Extract the [X, Y] coordinate from the center of the cell holding the provided text.  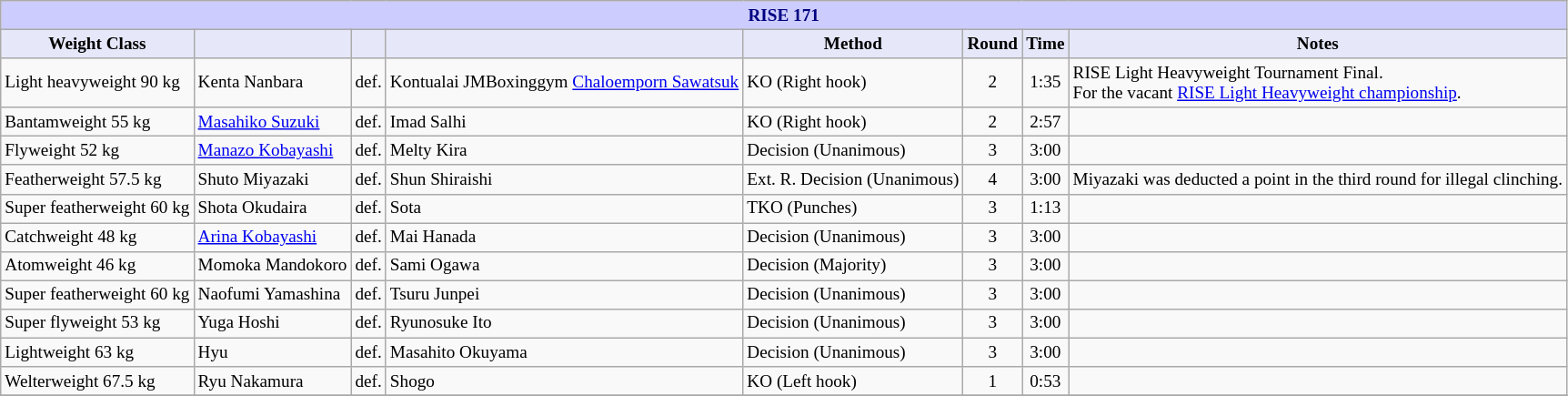
Time [1046, 44]
1:35 [1046, 83]
Decision (Majority) [853, 266]
Hyu [273, 352]
Light heavyweight 90 kg [97, 83]
Shun Shiraishi [564, 179]
Miyazaki was deducted a point in the third round for illegal clinching. [1318, 179]
Tsuru Junpei [564, 295]
Sota [564, 208]
Kontualai JMBoxinggym Chaloemporn Sawatsuk [564, 83]
Ryunosuke Ito [564, 323]
Bantamweight 55 kg [97, 122]
Ext. R. Decision (Unanimous) [853, 179]
Shota Okudaira [273, 208]
Round [993, 44]
Kenta Nanbara [273, 83]
1:13 [1046, 208]
2:57 [1046, 122]
Imad Salhi [564, 122]
RISE 171 [784, 15]
Lightweight 63 kg [97, 352]
Momoka Mandokoro [273, 266]
0:53 [1046, 381]
Ryu Nakamura [273, 381]
TKO (Punches) [853, 208]
Manazo Kobayashi [273, 151]
Catchweight 48 kg [97, 238]
Atomweight 46 kg [97, 266]
RISE Light Heavyweight Tournament Final. For the vacant RISE Light Heavyweight championship. [1318, 83]
4 [993, 179]
1 [993, 381]
Featherweight 57.5 kg [97, 179]
Naofumi Yamashina [273, 295]
Yuga Hoshi [273, 323]
Masahito Okuyama [564, 352]
Method [853, 44]
Flyweight 52 kg [97, 151]
Melty Kira [564, 151]
KO (Left hook) [853, 381]
Mai Hanada [564, 238]
Arina Kobayashi [273, 238]
Shuto Miyazaki [273, 179]
Welterweight 67.5 kg [97, 381]
Masahiko Suzuki [273, 122]
Notes [1318, 44]
Weight Class [97, 44]
Super flyweight 53 kg [97, 323]
Shogo [564, 381]
Sami Ogawa [564, 266]
